Extract the (x, y) coordinate from the center of the cell holding the provided text.  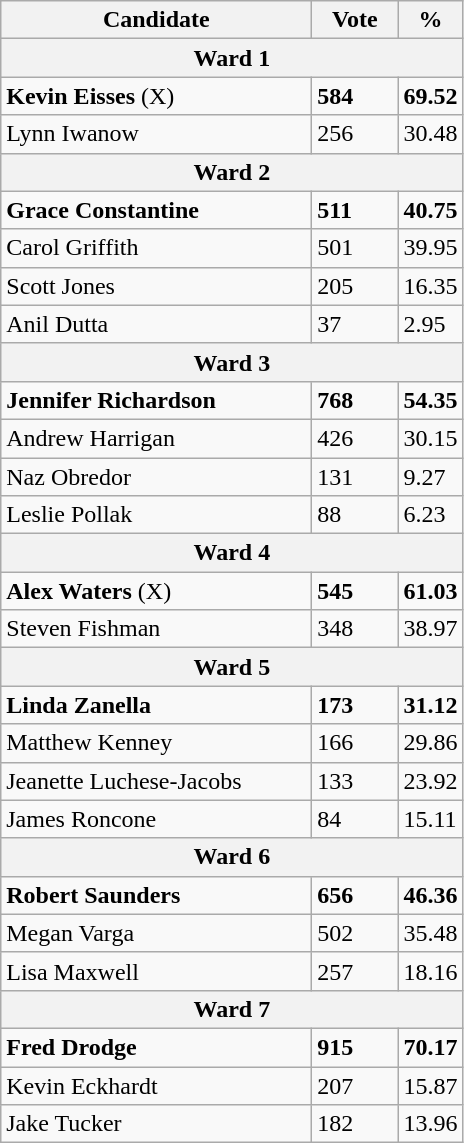
84 (355, 819)
Ward 3 (232, 362)
46.36 (430, 895)
38.97 (430, 629)
Ward 7 (232, 1009)
61.03 (430, 591)
Candidate (156, 20)
256 (355, 134)
511 (355, 210)
Ward 1 (232, 58)
Naz Obredor (156, 477)
88 (355, 515)
545 (355, 591)
39.95 (430, 248)
Lynn Iwanow (156, 134)
Ward 2 (232, 172)
Ward 4 (232, 553)
29.86 (430, 743)
Megan Varga (156, 933)
9.27 (430, 477)
37 (355, 324)
Vote (355, 20)
426 (355, 438)
James Roncone (156, 819)
207 (355, 1085)
13.96 (430, 1124)
54.35 (430, 400)
Leslie Pollak (156, 515)
2.95 (430, 324)
15.87 (430, 1085)
31.12 (430, 705)
23.92 (430, 781)
30.15 (430, 438)
768 (355, 400)
30.48 (430, 134)
% (430, 20)
70.17 (430, 1047)
Kevin Eckhardt (156, 1085)
502 (355, 933)
131 (355, 477)
257 (355, 971)
656 (355, 895)
15.11 (430, 819)
Ward 5 (232, 667)
348 (355, 629)
182 (355, 1124)
Jeanette Luchese-Jacobs (156, 781)
133 (355, 781)
Grace Constantine (156, 210)
Alex Waters (X) (156, 591)
Andrew Harrigan (156, 438)
166 (355, 743)
205 (355, 286)
40.75 (430, 210)
18.16 (430, 971)
Jake Tucker (156, 1124)
915 (355, 1047)
584 (355, 96)
6.23 (430, 515)
501 (355, 248)
Lisa Maxwell (156, 971)
16.35 (430, 286)
Steven Fishman (156, 629)
Scott Jones (156, 286)
Kevin Eisses (X) (156, 96)
69.52 (430, 96)
173 (355, 705)
Matthew Kenney (156, 743)
Fred Drodge (156, 1047)
Anil Dutta (156, 324)
35.48 (430, 933)
Carol Griffith (156, 248)
Jennifer Richardson (156, 400)
Robert Saunders (156, 895)
Ward 6 (232, 857)
Linda Zanella (156, 705)
